Pinpoint the cell where the given text exists, returning its (x, y) midpoint coordinate. 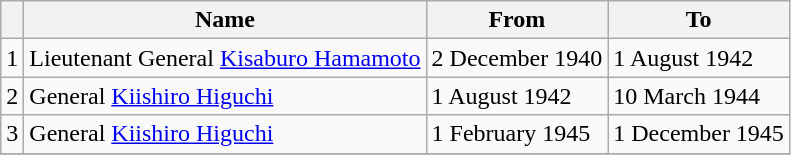
2 (12, 96)
3 (12, 134)
To (699, 20)
From (517, 20)
Lieutenant General Kisaburo Hamamoto (225, 58)
1 December 1945 (699, 134)
2 December 1940 (517, 58)
1 (12, 58)
Name (225, 20)
1 February 1945 (517, 134)
10 March 1944 (699, 96)
